Pinpoint the cell where the given text exists, returning its [X, Y] midpoint coordinate. 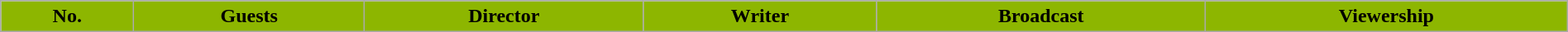
Director [504, 16]
No. [68, 16]
Writer [760, 16]
Viewership [1387, 16]
Guests [250, 16]
Broadcast [1041, 16]
